Identify which cell holds the provided text, then report its (X, Y) central coordinate. 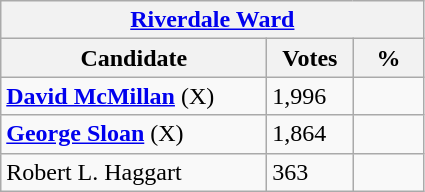
George Sloan (X) (134, 134)
David McMillan (X) (134, 96)
Votes (310, 58)
1,996 (310, 96)
% (388, 58)
Riverdale Ward (212, 20)
Robert L. Haggart (134, 172)
1,864 (310, 134)
Candidate (134, 58)
363 (310, 172)
